From the cell containing the given text, extract its center point as [X, Y] coordinate. 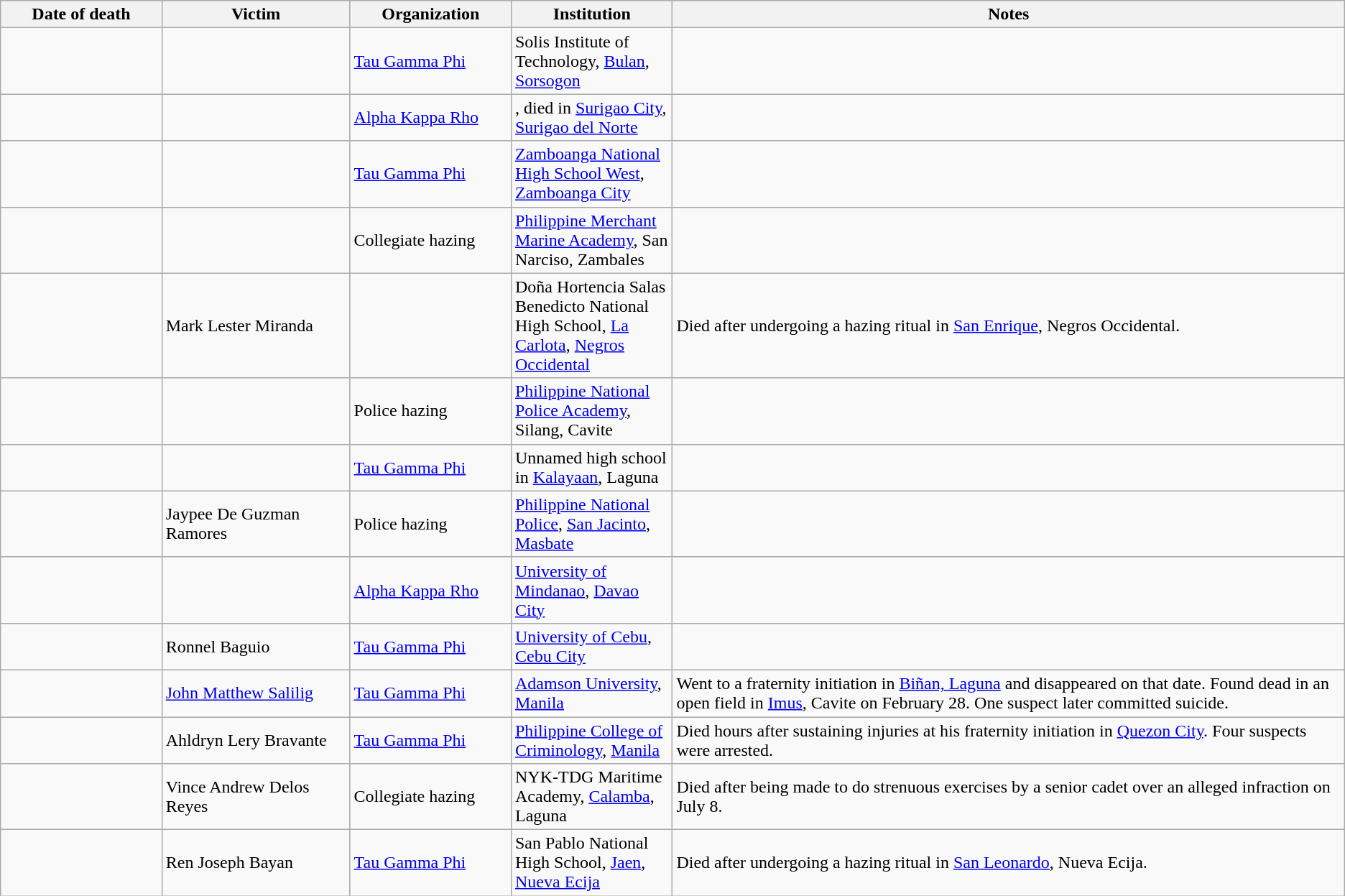
Ronnel Baguio [256, 647]
Date of death [81, 14]
Ren Joseph Bayan [256, 863]
Victim [256, 14]
Zamboanga National High School West, Zamboanga City [591, 174]
Unnamed high school in Kalayaan, Laguna [591, 467]
Philippine College of Criminology, Manila [591, 740]
Philippine National Police Academy, Silang, Cavite [591, 411]
Mark Lester Miranda [256, 325]
, died in Surigao City, Surigao del Norte [591, 118]
University of Mindanao, Davao City [591, 590]
Jaypee De Guzman Ramores [256, 524]
San Pablo National High School, Jaen, Nueva Ecija [591, 863]
Vince Andrew Delos Reyes [256, 797]
Died after undergoing a hazing ritual in San Enrique, Negros Occidental. [1009, 325]
Died after being made to do strenuous exercises by a senior cadet over an alleged infraction on July 8. [1009, 797]
Solis Institute of Technology, Bulan, Sorsogon [591, 61]
University of Cebu, Cebu City [591, 647]
Institution [591, 14]
Doña Hortencia Salas Benedicto National High School, La Carlota, Negros Occidental [591, 325]
Died hours after sustaining injuries at his fraternity initiation in Quezon City. Four suspects were arrested. [1009, 740]
Philippine National Police, San Jacinto, Masbate [591, 524]
Organization [430, 14]
Philippine Merchant Marine Academy, San Narciso, Zambales [591, 240]
Ahldryn Lery Bravante [256, 740]
NYK-TDG Maritime Academy, Calamba, Laguna [591, 797]
Died after undergoing a hazing ritual in San Leonardo, Nueva Ecija. [1009, 863]
John Matthew Salilig [256, 693]
Notes [1009, 14]
Adamson University, Manila [591, 693]
